Return [x, y] of the center of cell containing provided text 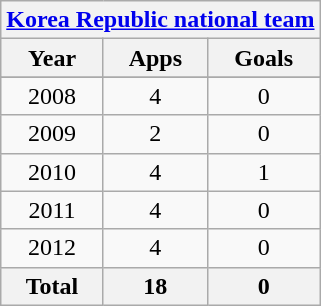
2011 [52, 210]
Year [52, 58]
Apps [155, 58]
2009 [52, 134]
18 [155, 286]
2008 [52, 96]
2012 [52, 248]
2010 [52, 172]
Goals [264, 58]
Total [52, 286]
Korea Republic national team [160, 20]
2 [155, 134]
1 [264, 172]
